Find where the given text appears and provide that cell's center as [X, Y] coordinate. 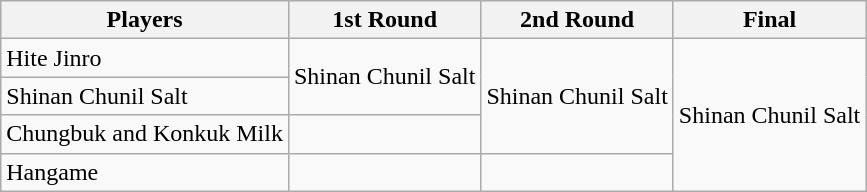
Chungbuk and Konkuk Milk [145, 134]
1st Round [384, 20]
Players [145, 20]
2nd Round [577, 20]
Hangame [145, 172]
Final [769, 20]
Hite Jinro [145, 58]
